Detect which cell encompasses the target text, then output its [X, Y] center coordinate. 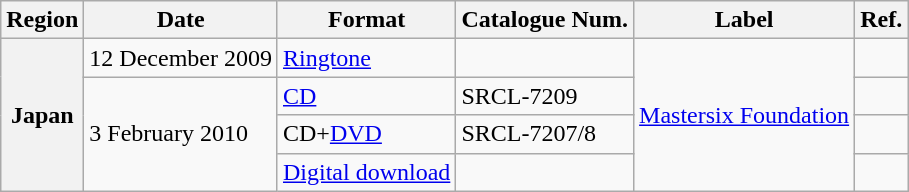
Digital download [366, 172]
Ringtone [366, 58]
12 December 2009 [181, 58]
Region [42, 20]
CD [366, 96]
Japan [42, 115]
CD+DVD [366, 134]
Ref. [882, 20]
Format [366, 20]
Date [181, 20]
SRCL-7207/8 [545, 134]
Mastersix Foundation [744, 115]
SRCL-7209 [545, 96]
Label [744, 20]
Catalogue Num. [545, 20]
3 February 2010 [181, 134]
